Return (x, y) of the center of cell containing provided text 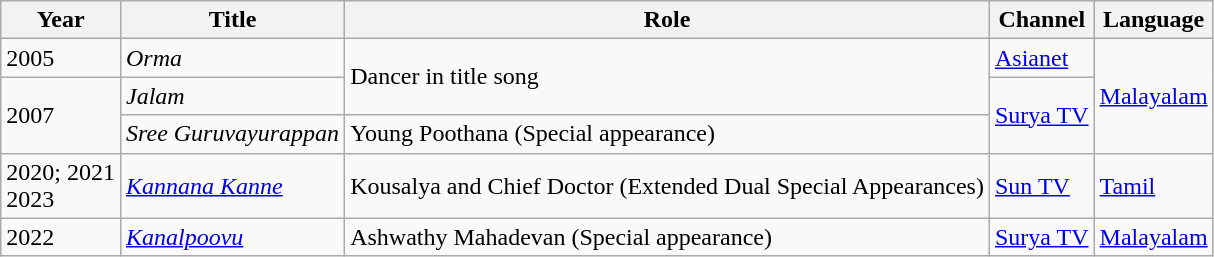
Jalam (232, 96)
2007 (61, 115)
Kousalya and Chief Doctor (Extended Dual Special Appearances) (668, 186)
Year (61, 20)
Tamil (1154, 186)
Sree Guruvayurappan (232, 134)
Role (668, 20)
Language (1154, 20)
2005 (61, 58)
2022 (61, 237)
Kannana Kanne (232, 186)
Young Poothana (Special appearance) (668, 134)
Title (232, 20)
Ashwathy Mahadevan (Special appearance) (668, 237)
Dancer in title song (668, 77)
Orma (232, 58)
Asianet (1042, 58)
2020; 2021 2023 (61, 186)
Sun TV (1042, 186)
Channel (1042, 20)
Kanalpoovu (232, 237)
